Detect which cell encompasses the target text, then output its (x, y) center coordinate. 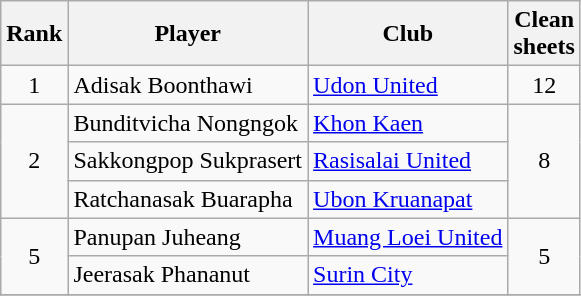
Surin City (408, 275)
Khon Kaen (408, 123)
Cleansheets (544, 34)
Player (188, 34)
Rasisalai United (408, 161)
2 (34, 161)
Rank (34, 34)
Bunditvicha Nongngok (188, 123)
12 (544, 85)
Muang Loei United (408, 237)
Club (408, 34)
Udon United (408, 85)
Ubon Kruanapat (408, 199)
Sakkongpop Sukprasert (188, 161)
Adisak Boonthawi (188, 85)
8 (544, 161)
Ratchanasak Buarapha (188, 199)
1 (34, 85)
Panupan Juheang (188, 237)
Jeerasak Phananut (188, 275)
